Search for the cell housing the specified text and yield its (X, Y) center coordinate. 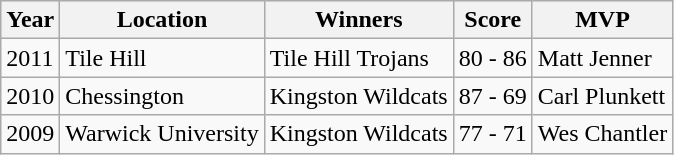
Carl Plunkett (602, 96)
80 - 86 (492, 58)
Warwick University (162, 134)
2010 (30, 96)
Chessington (162, 96)
Matt Jenner (602, 58)
Year (30, 20)
87 - 69 (492, 96)
2011 (30, 58)
Location (162, 20)
Winners (358, 20)
Tile Hill Trojans (358, 58)
77 - 71 (492, 134)
Wes Chantler (602, 134)
MVP (602, 20)
Tile Hill (162, 58)
2009 (30, 134)
Score (492, 20)
